Provide the [X, Y] coordinate of the cell's center where the given text is located.  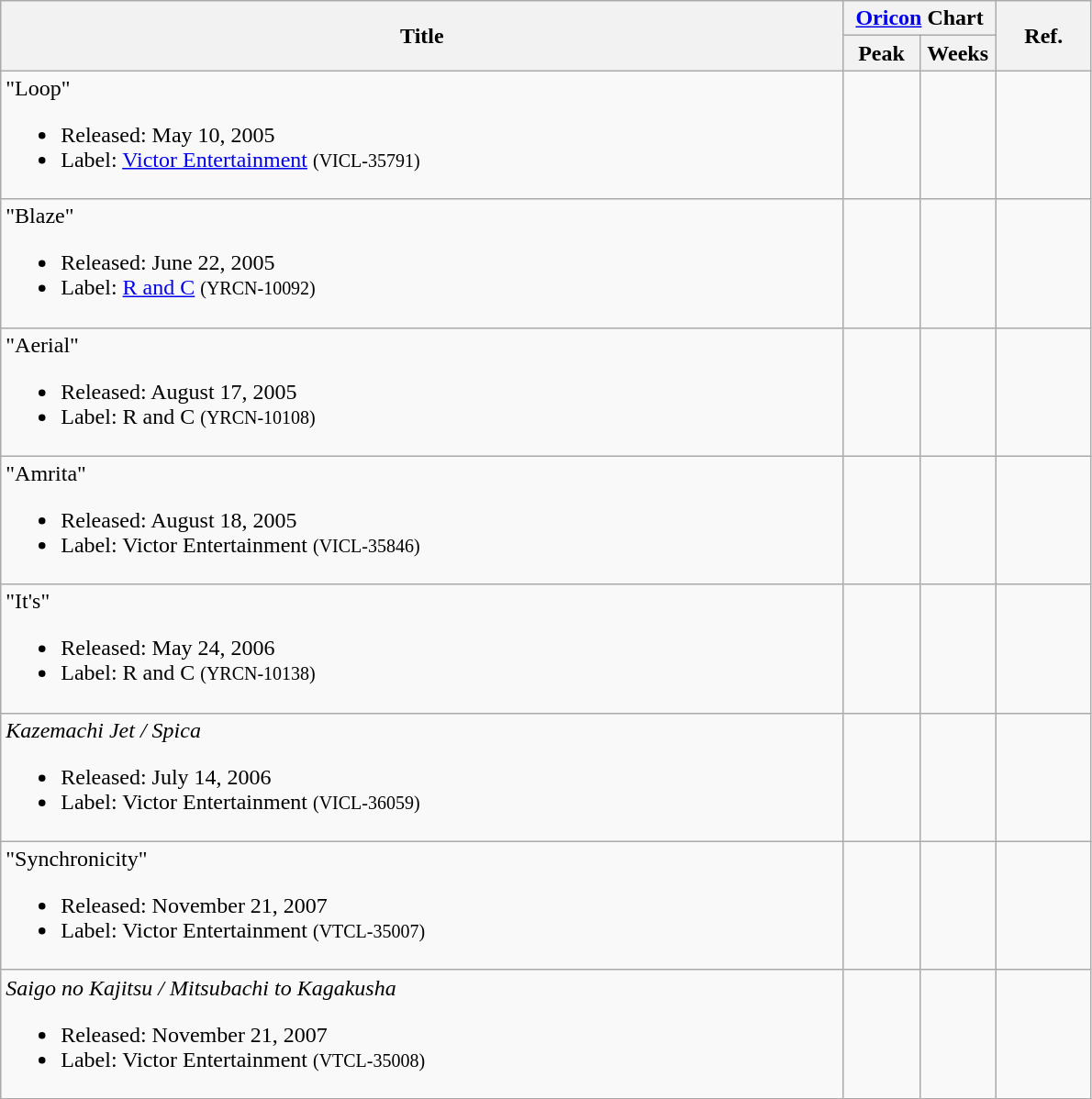
"Amrita"Released: August 18, 2005Label: Victor Entertainment (VICL-35846) [422, 520]
"Synchronicity"Released: November 21, 2007Label: Victor Entertainment (VTCL-35007) [422, 905]
"Loop"Released: May 10, 2005Label: Victor Entertainment (VICL-35791) [422, 135]
Ref. [1043, 36]
"Blaze"Released: June 22, 2005Label: R and C (YRCN-10092) [422, 263]
"Aerial"Released: August 17, 2005Label: R and C (YRCN-10108) [422, 392]
Peak [881, 53]
Saigo no Kajitsu / Mitsubachi to KagakushaReleased: November 21, 2007Label: Victor Entertainment (VTCL-35008) [422, 1034]
Title [422, 36]
"It's"Released: May 24, 2006Label: R and C (YRCN-10138) [422, 649]
Weeks [958, 53]
Oricon Chart [919, 18]
Kazemachi Jet / SpicaReleased: July 14, 2006Label: Victor Entertainment (VICL-36059) [422, 777]
